Capture the cell that displays the provided text and extract its [x, y] central coordinate. 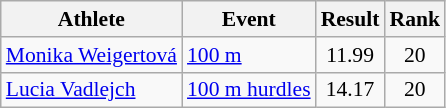
100 m [249, 55]
Rank [416, 19]
Result [350, 19]
Event [249, 19]
11.99 [350, 55]
Athlete [92, 19]
14.17 [350, 90]
Monika Weigertová [92, 55]
100 m hurdles [249, 90]
Lucia Vadlejch [92, 90]
